Return the (X, Y) coordinate for the center point of the cell that contains the specified text.  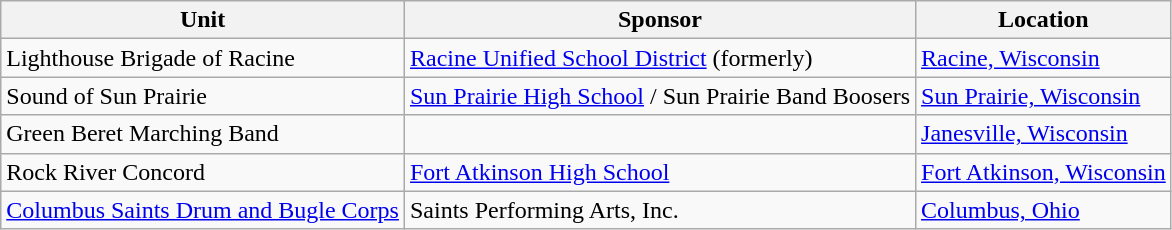
Sun Prairie High School / Sun Prairie Band Boosers (660, 96)
Columbus Saints Drum and Bugle Corps (203, 210)
Fort Atkinson High School (660, 172)
Saints Performing Arts, Inc. (660, 210)
Location (1044, 20)
Sun Prairie, Wisconsin (1044, 96)
Fort Atkinson, Wisconsin (1044, 172)
Racine, Wisconsin (1044, 58)
Sound of Sun Prairie (203, 96)
Racine Unified School District (formerly) (660, 58)
Lighthouse Brigade of Racine (203, 58)
Columbus, Ohio (1044, 210)
Sponsor (660, 20)
Janesville, Wisconsin (1044, 134)
Green Beret Marching Band (203, 134)
Rock River Concord (203, 172)
Unit (203, 20)
